Extract the [X, Y] coordinate from the center of the cell holding the provided text.  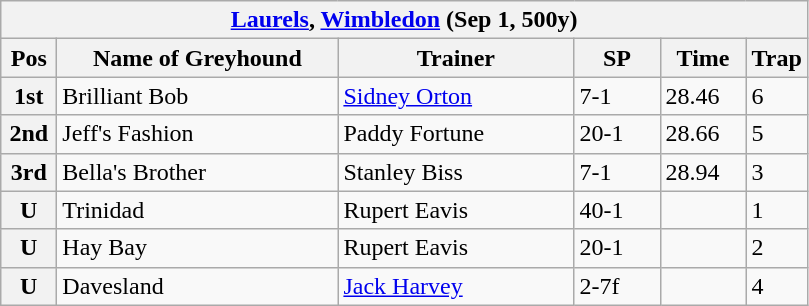
Hay Bay [198, 248]
2-7f [617, 286]
Jeff's Fashion [198, 134]
Trainer [456, 58]
SP [617, 58]
Laurels, Wimbledon (Sep 1, 500y) [404, 20]
28.94 [703, 172]
28.66 [703, 134]
2nd [29, 134]
Sidney Orton [456, 96]
5 [776, 134]
Bella's Brother [198, 172]
4 [776, 286]
28.46 [703, 96]
Time [703, 58]
Jack Harvey [456, 286]
6 [776, 96]
Pos [29, 58]
2 [776, 248]
Brilliant Bob [198, 96]
Trap [776, 58]
3 [776, 172]
40-1 [617, 210]
Paddy Fortune [456, 134]
Stanley Biss [456, 172]
Name of Greyhound [198, 58]
1 [776, 210]
Trinidad [198, 210]
Davesland [198, 286]
1st [29, 96]
3rd [29, 172]
